Detect which cell encompasses the target text, then output its (x, y) center coordinate. 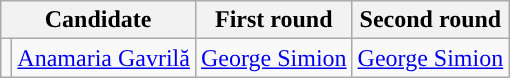
Candidate (98, 20)
First round (274, 20)
Anamaria Gavrilă (104, 58)
Second round (430, 20)
